Capture the cell that displays the provided text and extract its (x, y) central coordinate. 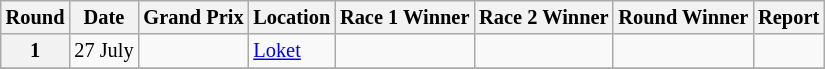
1 (36, 51)
Race 1 Winner (404, 17)
Round (36, 17)
Grand Prix (193, 17)
Date (104, 17)
Round Winner (683, 17)
Location (292, 17)
Report (788, 17)
Loket (292, 51)
Race 2 Winner (544, 17)
27 July (104, 51)
